For the text-containing cell, return its midpoint in [X, Y] coordinate format. 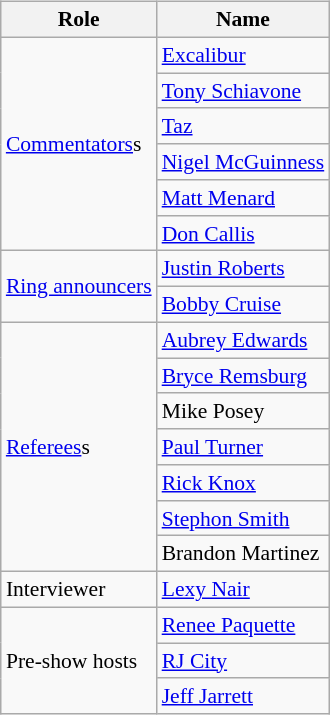
Nigel McGuinness [244, 162]
RJ City [244, 661]
Rick Knox [244, 483]
Brandon Martinez [244, 554]
Bobby Cruise [244, 305]
Excalibur [244, 55]
Paul Turner [244, 447]
Role [79, 20]
Bryce Remsburg [244, 376]
Matt Menard [244, 198]
Renee Paquette [244, 625]
Don Callis [244, 233]
Commentatorss [79, 144]
Justin Roberts [244, 269]
Taz [244, 126]
Mike Posey [244, 411]
Lexy Nair [244, 590]
Name [244, 20]
Pre-show hosts [79, 660]
Tony Schiavone [244, 91]
Ring announcers [79, 286]
Stephon Smith [244, 518]
Interviewer [79, 590]
Refereess [79, 446]
Aubrey Edwards [244, 340]
Jeff Jarrett [244, 696]
